Return (x, y) of the center of cell containing provided text 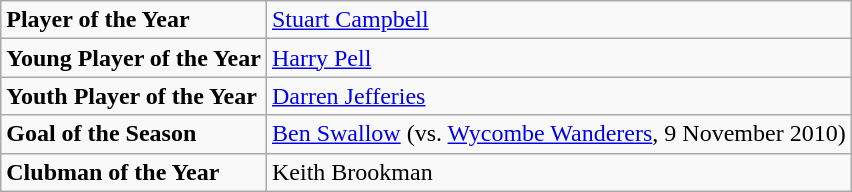
Goal of the Season (134, 134)
Youth Player of the Year (134, 96)
Stuart Campbell (558, 20)
Keith Brookman (558, 172)
Ben Swallow (vs. Wycombe Wanderers, 9 November 2010) (558, 134)
Darren Jefferies (558, 96)
Young Player of the Year (134, 58)
Harry Pell (558, 58)
Clubman of the Year (134, 172)
Player of the Year (134, 20)
